From the cell containing the given text, extract its center point as (X, Y) coordinate. 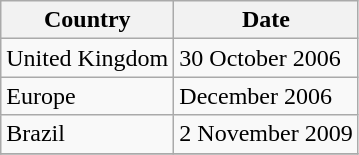
2 November 2009 (266, 134)
Brazil (88, 134)
United Kingdom (88, 58)
December 2006 (266, 96)
30 October 2006 (266, 58)
Europe (88, 96)
Country (88, 20)
Date (266, 20)
